Pinpoint the cell where the given text exists, returning its (x, y) midpoint coordinate. 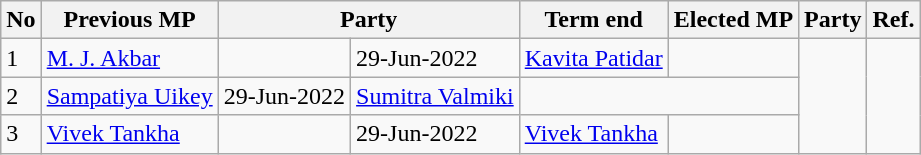
2 (21, 96)
Sumitra Valmiki (436, 96)
Elected MP (733, 20)
1 (21, 58)
Term end (594, 20)
3 (21, 134)
Sampatiya Uikey (130, 96)
Kavita Patidar (594, 58)
Ref. (894, 20)
M. J. Akbar (130, 58)
No (21, 20)
Previous MP (130, 20)
